From the cell containing the given text, extract its center point as (X, Y) coordinate. 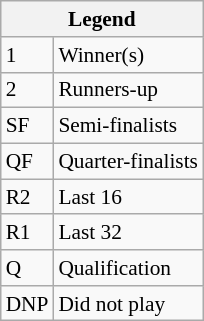
Q (28, 268)
Legend (102, 19)
Did not play (128, 303)
Last 32 (128, 232)
Last 16 (128, 197)
1 (28, 55)
Runners-up (128, 90)
Semi-finalists (128, 126)
2 (28, 90)
DNP (28, 303)
SF (28, 126)
Winner(s) (128, 55)
Qualification (128, 268)
Quarter-finalists (128, 161)
R1 (28, 232)
R2 (28, 197)
QF (28, 161)
